Return [x, y] of the center of cell containing provided text 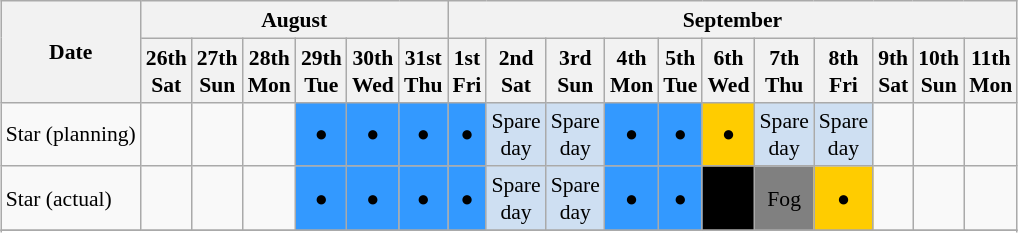
28thMon [270, 70]
7thThu [784, 70]
6thWed [728, 70]
9thSat [893, 70]
1stFri [468, 70]
31stThu [424, 70]
Star (planning) [71, 134]
27thSun [218, 70]
2ndSat [516, 70]
Date [71, 52]
Fog [784, 198]
30thWed [373, 70]
August [294, 20]
8thFri [844, 70]
26thSat [166, 70]
3rdSun [576, 70]
Star (actual) [71, 198]
10thSun [938, 70]
29thTue [322, 70]
September [733, 20]
11thMon [990, 70]
4thMon [632, 70]
5thTue [680, 70]
